Return the (x, y) coordinate for the center point of the cell that contains the specified text.  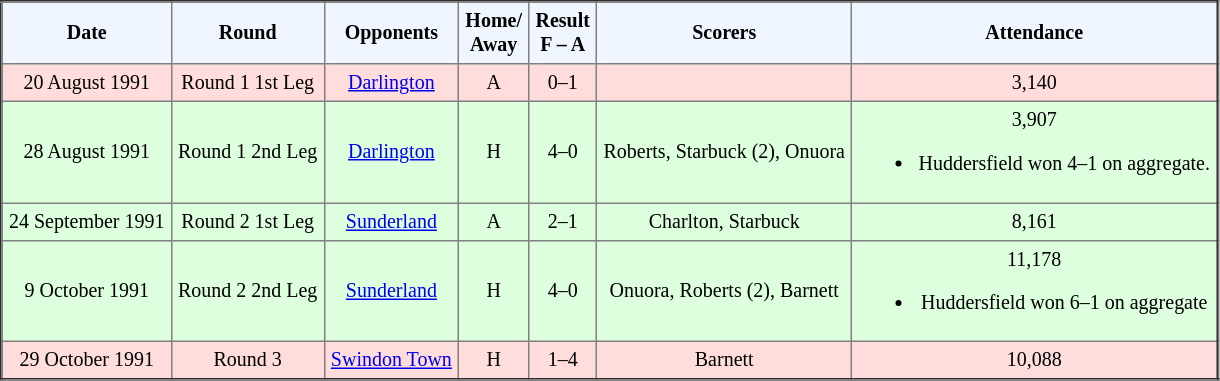
Round 1 1st Leg (248, 83)
20 August 1991 (87, 83)
Onuora, Roberts (2), Barnett (724, 290)
2–1 (563, 222)
Round 3 (248, 361)
11,178Huddersfield won 6–1 on aggregate (1035, 290)
Round 2 1st Leg (248, 222)
Scorers (724, 33)
Round (248, 33)
24 September 1991 (87, 222)
Charlton, Starbuck (724, 222)
Barnett (724, 361)
1–4 (563, 361)
Attendance (1035, 33)
9 October 1991 (87, 290)
8,161 (1035, 222)
3,140 (1035, 83)
Round 1 2nd Leg (248, 152)
0–1 (563, 83)
Date (87, 33)
29 October 1991 (87, 361)
3,907Huddersfield won 4–1 on aggregate. (1035, 152)
Roberts, Starbuck (2), Onuora (724, 152)
Home/Away (494, 33)
ResultF – A (563, 33)
Opponents (391, 33)
Round 2 2nd Leg (248, 290)
28 August 1991 (87, 152)
10,088 (1035, 361)
Swindon Town (391, 361)
